Locate the cell with the specified text and output its [x, y] center coordinate. 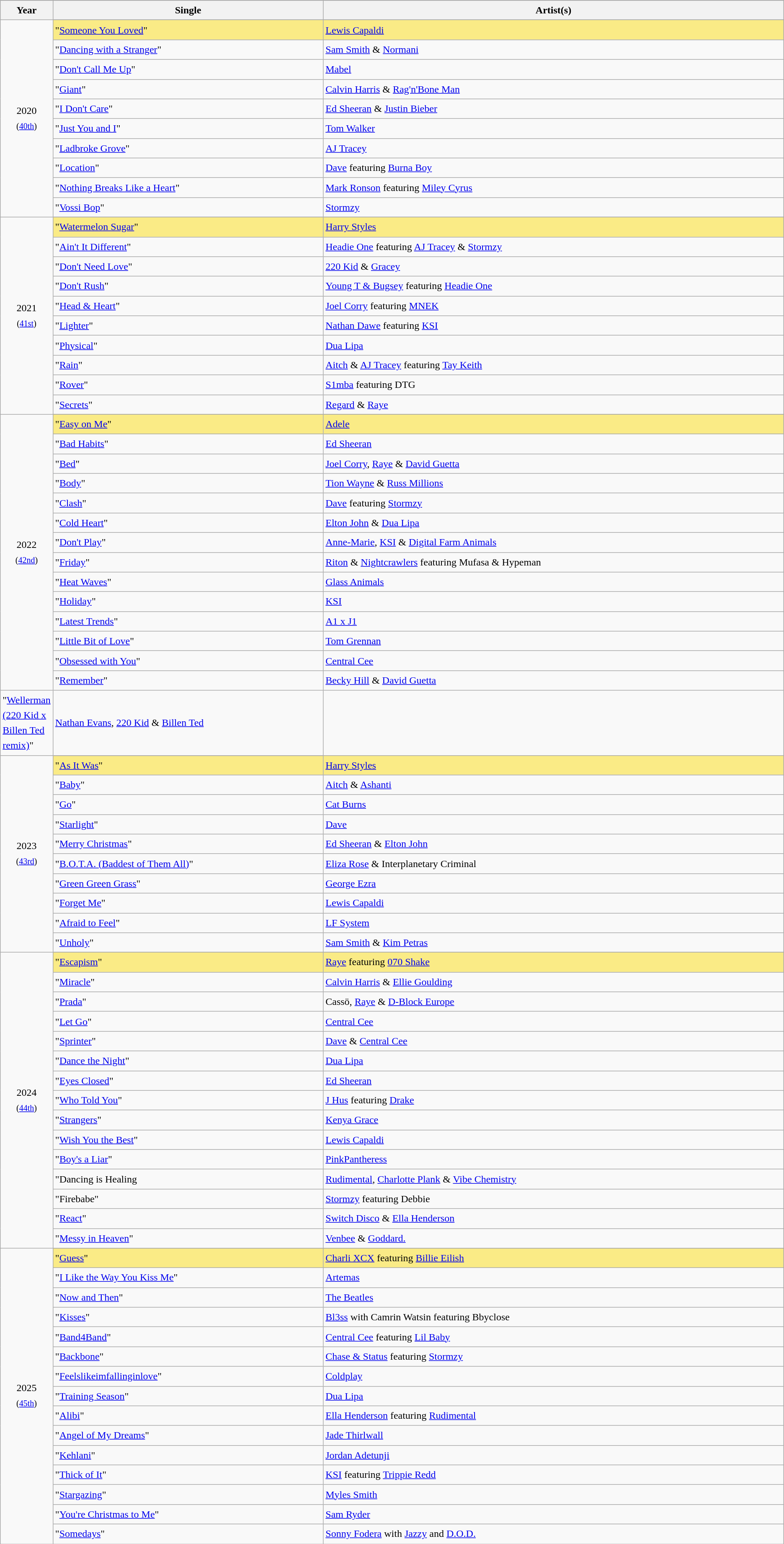
2021 (41st) [27, 316]
"Friday" [188, 562]
"Messy in Heaven" [188, 1238]
Aitch & AJ Tracey featuring Tay Keith [554, 365]
Joel Corry, Raye & David Guetta [554, 463]
KSI featuring Trippie Redd [554, 1474]
"Rain" [188, 365]
"Clash" [188, 503]
"Band4Band" [188, 1337]
"Head & Heart" [188, 306]
"Nothing Breaks Like a Heart" [188, 188]
"Feelslikeimfallinginlove" [188, 1376]
"Don't Play" [188, 542]
George Ezra [554, 883]
Sam Smith & Normani [554, 49]
"Merry Christmas" [188, 844]
Year [27, 10]
"I Don't Care" [188, 109]
The Beatles [554, 1298]
Venbee & Goddard. [554, 1238]
"B.O.T.A. (Baddest of Them All)" [188, 864]
"Eyes Closed" [188, 1081]
Cat Burns [554, 804]
Stormzy featuring Debbie [554, 1199]
Calvin Harris & Ellie Goulding [554, 982]
Nathan Evans, 220 Kid & Billen Ted [188, 723]
"Kisses" [188, 1317]
"Watermelon Sugar" [188, 227]
"Don't Call Me Up" [188, 70]
S1mba featuring DTG [554, 385]
Raye featuring 070 Shake [554, 963]
Eliza Rose & Interplanetary Criminal [554, 864]
Sonny Fodera with Jazzy and D.O.D. [554, 1534]
Mark Ronson featuring Miley Cyrus [554, 188]
2025 (45th) [27, 1396]
"As It Was" [188, 765]
"Just You and I" [188, 128]
Tom Grennan [554, 641]
Ella Henderson featuring Rudimental [554, 1416]
"Backbone" [188, 1356]
Regard & Raye [554, 405]
"Dancing with a Stranger" [188, 49]
Calvin Harris & Rag'n'Bone Man [554, 89]
Rudimental, Charlotte Plank & Vibe Chemistry [554, 1179]
2023 (43rd) [27, 854]
Sam Smith & Kim Petras [554, 942]
"Now and Then" [188, 1298]
Ed Sheeran & Justin Bieber [554, 109]
Riton & Nightcrawlers featuring Mufasa & Hypeman [554, 562]
"Someone You Loved" [188, 30]
"Ain't It Different" [188, 247]
Sam Ryder [554, 1514]
"I Like the Way You Kiss Me" [188, 1278]
Dave featuring Stormzy [554, 503]
Dave & Central Cee [554, 1041]
"Kehlani" [188, 1455]
Dave featuring Burna Boy [554, 168]
"Wish You the Best" [188, 1139]
"Dance the Night" [188, 1061]
"Baby" [188, 785]
"Sprinter" [188, 1041]
"Angel of My Dreams" [188, 1435]
Dave [554, 824]
"Obsessed with You" [188, 661]
"Who Told You" [188, 1100]
Central Cee featuring Lil Baby [554, 1337]
Charli XCX featuring Billie Eilish [554, 1258]
"Green Green Grass" [188, 883]
"Go" [188, 804]
"Bed" [188, 463]
Myles Smith [554, 1495]
Artist(s) [554, 10]
"Remember" [188, 680]
Ed Sheeran & Elton John [554, 844]
220 Kid & Gracey [554, 266]
"Ladbroke Grove" [188, 148]
"Cold Heart" [188, 523]
"Don't Need Love" [188, 266]
Cassö, Raye & D-Block Europe [554, 1002]
"Thick of It" [188, 1474]
"Location" [188, 168]
Becky Hill & David Guetta [554, 680]
"Alibi" [188, 1416]
"Strangers" [188, 1120]
"Holiday" [188, 602]
"Stargazing" [188, 1495]
"Dancing is Healing [188, 1179]
"Lighter" [188, 326]
2024 (44th) [27, 1100]
Kenya Grace [554, 1120]
"Easy on Me" [188, 424]
"Giant" [188, 89]
Jade Thirlwall [554, 1435]
"Firebabe" [188, 1199]
"Afraid to Feel" [188, 923]
Nathan Dawe featuring KSI [554, 326]
"Heat Waves" [188, 582]
Bl3ss with Camrin Watsin featuring Bbyclose [554, 1317]
AJ Tracey [554, 148]
"You're Christmas to Me" [188, 1514]
Coldplay [554, 1376]
Anne-Marie, KSI & Digital Farm Animals [554, 542]
Elton John & Dua Lipa [554, 523]
Switch Disco & Ella Henderson [554, 1218]
"Unholy" [188, 942]
"Don't Rush" [188, 287]
"Rover" [188, 385]
"Forget Me" [188, 903]
2022 (42nd) [27, 552]
"Let Go" [188, 1021]
J Hus featuring Drake [554, 1100]
Young T & Bugsey featuring Headie One [554, 287]
Single [188, 10]
2020 (40th) [27, 119]
Headie One featuring AJ Tracey & Stormzy [554, 247]
"Training Season" [188, 1396]
"Body" [188, 483]
Stormzy [554, 207]
Chase & Status featuring Stormzy [554, 1356]
Aitch & Ashanti [554, 785]
"Starlight" [188, 824]
"Wellerman (220 Kid x Billen Ted remix)" [27, 723]
A1 x J1 [554, 622]
"Somedays" [188, 1534]
Jordan Adetunji [554, 1455]
Artemas [554, 1278]
"Bad Habits" [188, 444]
"Prada" [188, 1002]
Glass Animals [554, 582]
Joel Corry featuring MNEK [554, 306]
LF System [554, 923]
"Escapism" [188, 963]
"Latest Trends" [188, 622]
"Vossi Bop" [188, 207]
Tom Walker [554, 128]
Tion Wayne & Russ Millions [554, 483]
Mabel [554, 70]
"Little Bit of Love" [188, 641]
KSI [554, 602]
"Boy's a Liar" [188, 1159]
Adele [554, 424]
"Physical" [188, 345]
"React" [188, 1218]
"Miracle" [188, 982]
"Guess" [188, 1258]
PinkPantheress [554, 1159]
"Secrets" [188, 405]
